Detect which cell encompasses the target text, then output its [X, Y] center coordinate. 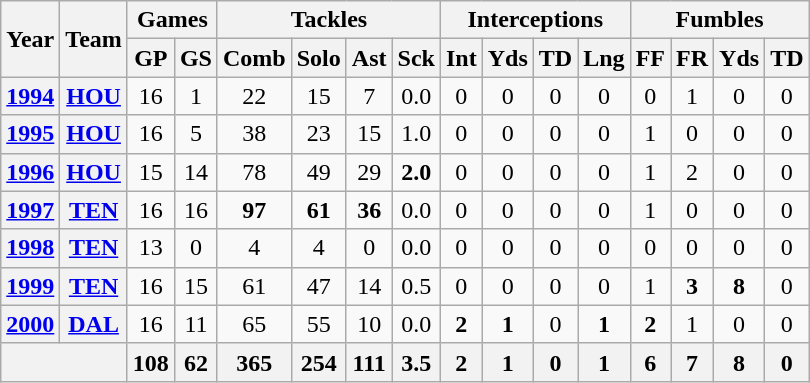
Fumbles [720, 20]
1.0 [416, 134]
55 [318, 324]
108 [150, 362]
2000 [30, 324]
11 [196, 324]
Sck [416, 58]
Ast [369, 58]
1999 [30, 286]
3.5 [416, 362]
6 [650, 362]
38 [254, 134]
10 [369, 324]
29 [369, 172]
FR [692, 58]
365 [254, 362]
47 [318, 286]
DAL [94, 324]
62 [196, 362]
Year [30, 39]
13 [150, 248]
22 [254, 96]
1998 [30, 248]
GP [150, 58]
65 [254, 324]
78 [254, 172]
1997 [30, 210]
3 [692, 286]
Solo [318, 58]
Lng [604, 58]
Int [461, 58]
23 [318, 134]
1994 [30, 96]
1995 [30, 134]
Games [172, 20]
111 [369, 362]
Interceptions [535, 20]
36 [369, 210]
5 [196, 134]
1996 [30, 172]
0.5 [416, 286]
FF [650, 58]
Team [94, 39]
GS [196, 58]
Tackles [328, 20]
97 [254, 210]
49 [318, 172]
Comb [254, 58]
254 [318, 362]
2.0 [416, 172]
